Identify which cell holds the provided text, then report its [x, y] central coordinate. 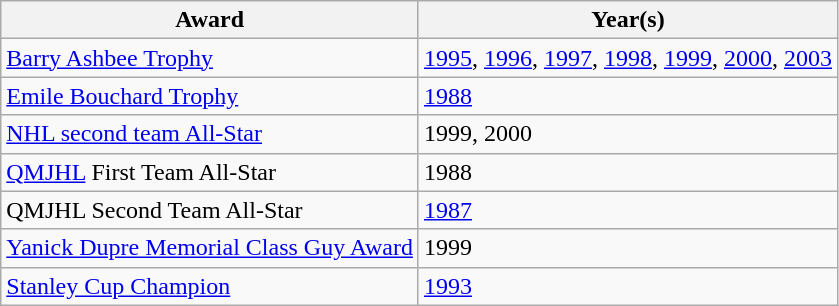
1987 [628, 210]
Yanick Dupre Memorial Class Guy Award [210, 248]
Year(s) [628, 20]
NHL second team All-Star [210, 134]
Award [210, 20]
1999, 2000 [628, 134]
1995, 1996, 1997, 1998, 1999, 2000, 2003 [628, 58]
QMJHL Second Team All-Star [210, 210]
QMJHL First Team All-Star [210, 172]
Barry Ashbee Trophy [210, 58]
Stanley Cup Champion [210, 286]
Emile Bouchard Trophy [210, 96]
1993 [628, 286]
1999 [628, 248]
